Extract the [X, Y] coordinate from the center of the cell holding the provided text.  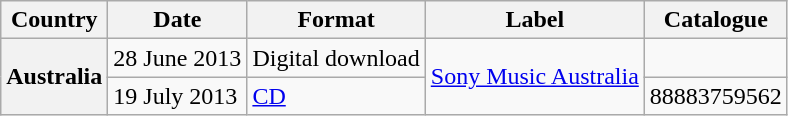
CD [336, 96]
28 June 2013 [178, 58]
Catalogue [716, 20]
Label [534, 20]
Australia [54, 77]
Format [336, 20]
Digital download [336, 58]
19 July 2013 [178, 96]
Sony Music Australia [534, 77]
Country [54, 20]
Date [178, 20]
88883759562 [716, 96]
